Determine the [x, y] coordinate at the center of the cell enclosing the given text.  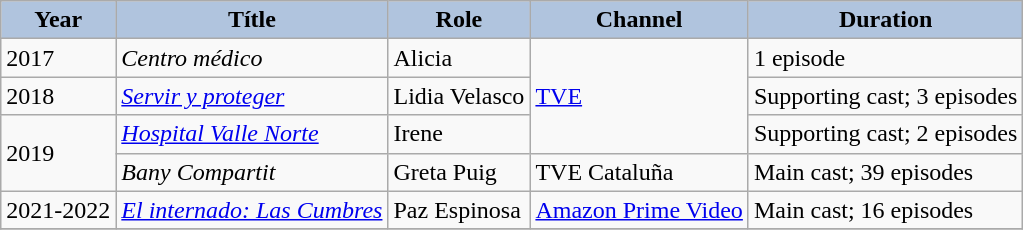
Supporting cast; 2 episodes [885, 134]
Bany Compartit [252, 172]
TVE [639, 96]
TVE Cataluña [639, 172]
Lidia Velasco [459, 96]
2019 [58, 153]
Irene [459, 134]
Alicia [459, 58]
2018 [58, 96]
1 episode [885, 58]
Main cast; 16 episodes [885, 210]
Greta Puig [459, 172]
2017 [58, 58]
Supporting cast; 3 episodes [885, 96]
2021-2022 [58, 210]
Duration [885, 20]
El internado: Las Cumbres [252, 210]
Role [459, 20]
Hospital Valle Norte [252, 134]
Channel [639, 20]
Títle [252, 20]
Centro médico [252, 58]
Year [58, 20]
Amazon Prime Video [639, 210]
Paz Espinosa [459, 210]
Servir y proteger [252, 96]
Main cast; 39 episodes [885, 172]
